Output the [X, Y] coordinate of the center of the cell containing the given text.  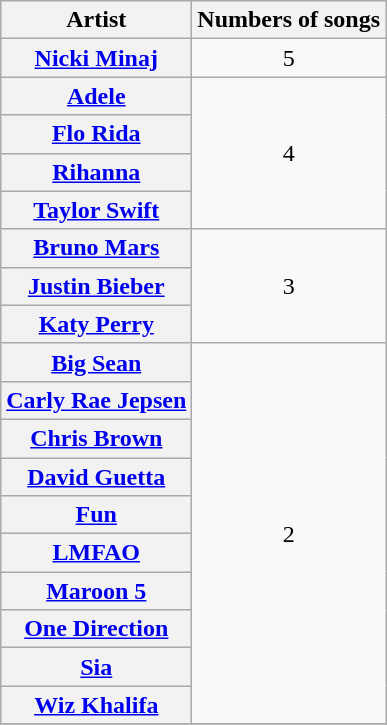
4 [289, 153]
Carly Rae Jepsen [96, 400]
Bruno Mars [96, 248]
Artist [96, 20]
Maroon 5 [96, 591]
One Direction [96, 629]
Nicki Minaj [96, 58]
LMFAO [96, 553]
Sia [96, 667]
Adele [96, 96]
Justin Bieber [96, 286]
Flo Rida [96, 134]
Wiz Khalifa [96, 705]
Taylor Swift [96, 210]
Katy Perry [96, 324]
David Guetta [96, 477]
Big Sean [96, 362]
Rihanna [96, 172]
Fun [96, 515]
5 [289, 58]
3 [289, 286]
Chris Brown [96, 438]
Numbers of songs [289, 20]
2 [289, 534]
